Return the (X, Y) coordinate for the center point of the cell that contains the specified text.  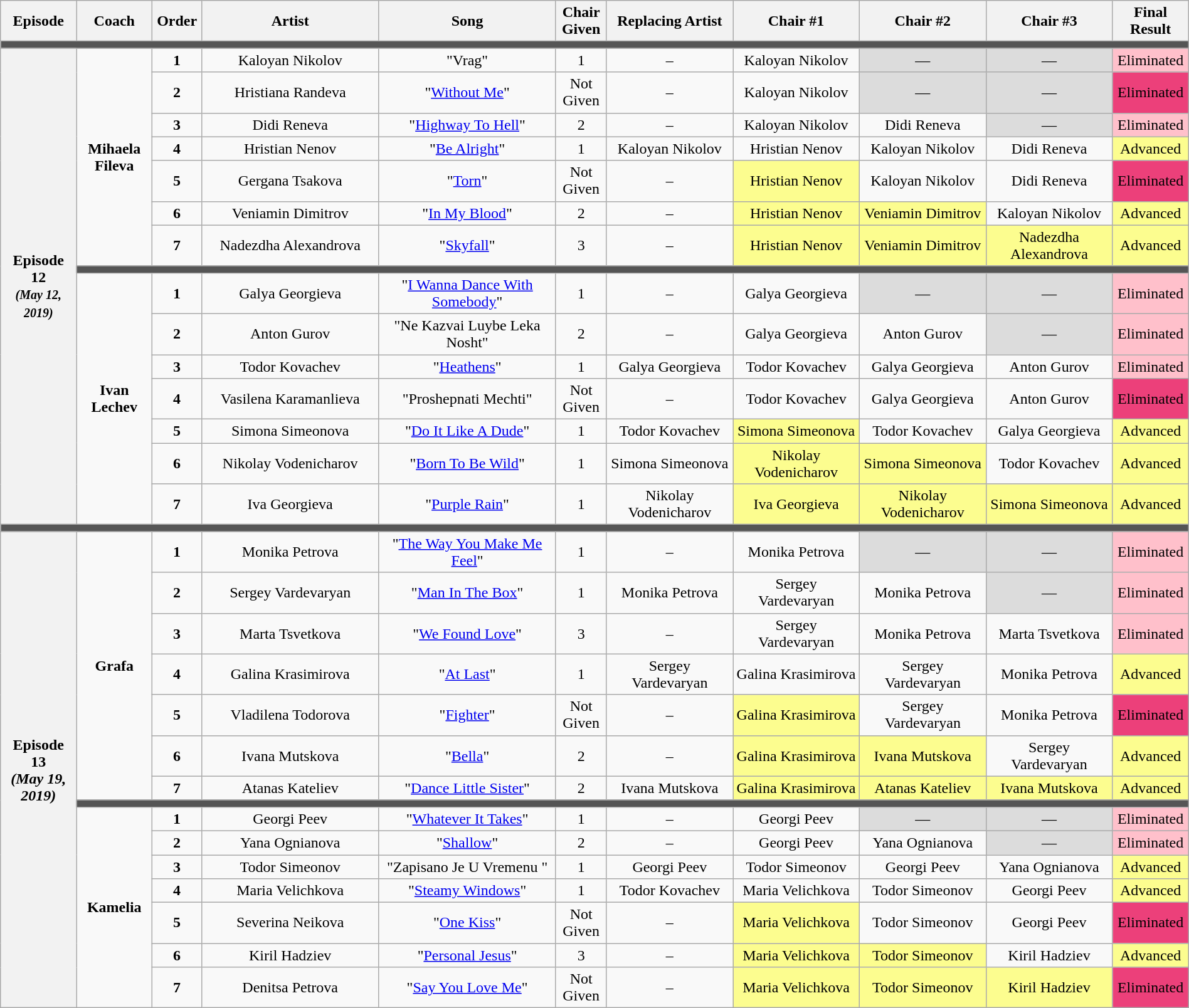
"Personal Jesus" (467, 955)
Chair Given (581, 21)
Order (177, 21)
"Zapisano Je U Vremenu " (467, 867)
"Purple Rain" (467, 504)
Ivan Lechev (114, 399)
"We Found Love" (467, 633)
Chair #2 (922, 21)
"Man In The Box" (467, 593)
Coach (114, 21)
"Heathens" (467, 367)
"Ne Kazvai Luybe Leka Nosht" (467, 333)
Severina Neikova (290, 923)
Chair #3 (1049, 21)
"At Last" (467, 675)
"I Wanna Dance With Somebody" (467, 293)
Chair #1 (796, 21)
Artist (290, 21)
"Highway To Hell" (467, 125)
Gergana Tsakova (290, 181)
"The Way You Make Me Feel" (467, 552)
Denitsa Petrova (290, 988)
"Without Me" (467, 93)
Vladilena Todorova (290, 715)
"Dance Little Sister" (467, 788)
Kamelia (114, 907)
Song (467, 21)
"One Kiss" (467, 923)
"Steamy Windows" (467, 891)
"Skyfall" (467, 246)
Grafa (114, 666)
"Proshepnati Mechti" (467, 399)
Episode (39, 21)
"Say You Love Me" (467, 988)
"Do It Like A Dude" (467, 431)
Final Result (1150, 21)
"Shallow" (467, 843)
"Be Alright" (467, 149)
"Fighter" (467, 715)
"Torn" (467, 181)
Episode 13(May 19, 2019) (39, 770)
"Whatever It Takes" (467, 819)
Replacing Artist (670, 21)
Vasilena Karamanlieva (290, 399)
Hristiana Randeva (290, 93)
Episode 12(May 12, 2019) (39, 286)
"Bella" (467, 756)
"Born To Be Wild" (467, 464)
"In My Blood" (467, 213)
Mihaela Fileva (114, 157)
"Vrag" (467, 60)
